Detect which cell encompasses the target text, then output its [X, Y] center coordinate. 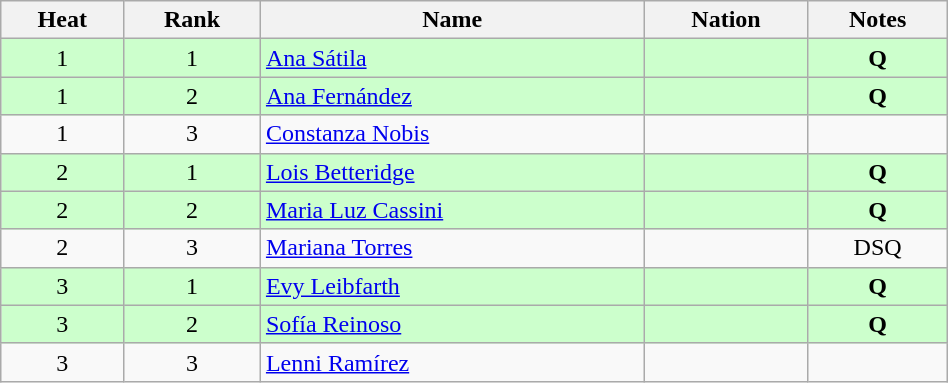
DSQ [878, 248]
Nation [726, 20]
Mariana Torres [452, 248]
Ana Sátila [452, 58]
Maria Luz Cassini [452, 210]
Heat [62, 20]
Name [452, 20]
Lenni Ramírez [452, 362]
Constanza Nobis [452, 134]
Ana Fernández [452, 96]
Lois Betteridge [452, 172]
Sofía Reinoso [452, 324]
Evy Leibfarth [452, 286]
Rank [192, 20]
Notes [878, 20]
